Determine the (X, Y) coordinate at the center of the cell enclosing the given text.  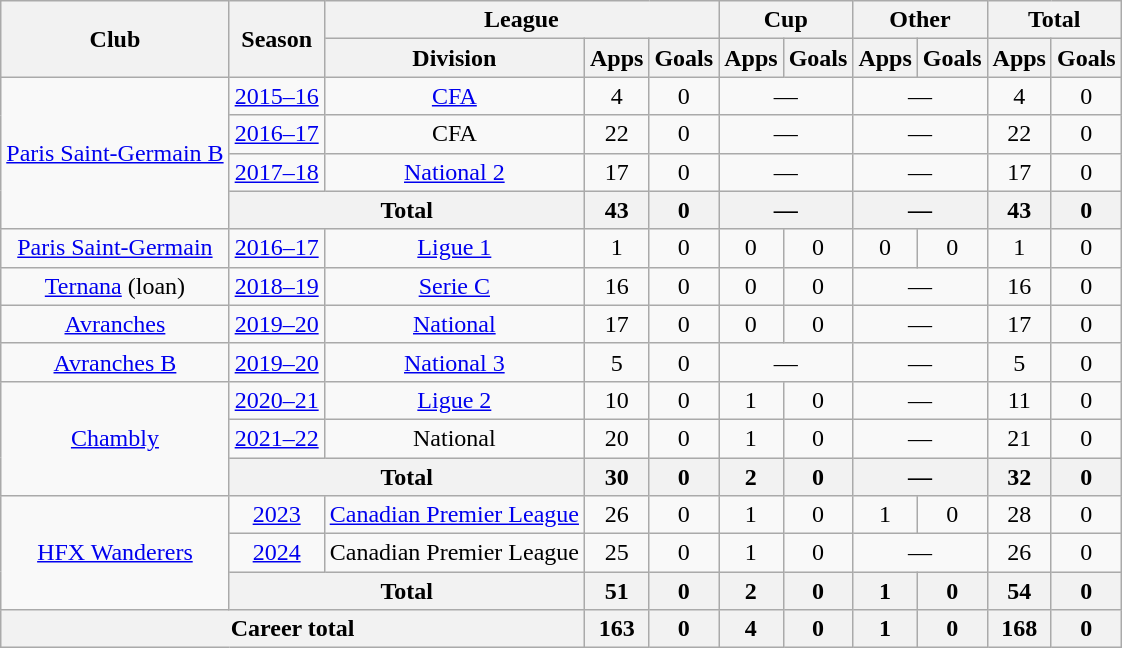
2020–21 (276, 400)
2018–19 (276, 286)
National 3 (454, 362)
Avranches B (115, 362)
30 (616, 477)
51 (616, 591)
28 (1019, 515)
2021–22 (276, 438)
2024 (276, 553)
11 (1019, 400)
National 2 (454, 172)
2015–16 (276, 96)
Club (115, 39)
Paris Saint-Germain (115, 248)
163 (616, 629)
Ligue 2 (454, 400)
Division (454, 58)
Avranches (115, 324)
10 (616, 400)
20 (616, 438)
Paris Saint-Germain B (115, 153)
Chambly (115, 438)
Cup (786, 20)
168 (1019, 629)
Other (920, 20)
2017–18 (276, 172)
Career total (293, 629)
League (521, 20)
HFX Wanderers (115, 553)
Ligue 1 (454, 248)
Ternana (loan) (115, 286)
21 (1019, 438)
32 (1019, 477)
Season (276, 39)
25 (616, 553)
54 (1019, 591)
2023 (276, 515)
Serie C (454, 286)
